Return the (X, Y) coordinate for the center point of the cell that contains the specified text.  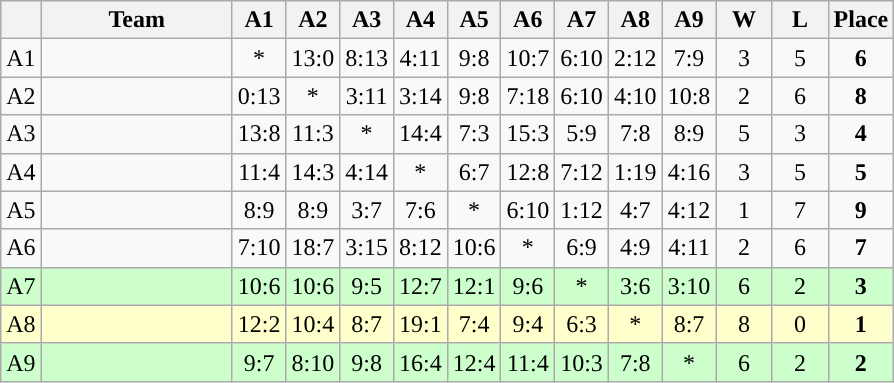
2:12 (635, 58)
11:3 (313, 134)
1:19 (635, 172)
14:4 (420, 134)
4 (861, 134)
12:7 (420, 286)
19:1 (420, 324)
3:10 (689, 286)
6:7 (474, 172)
4:7 (635, 210)
3:15 (367, 248)
15:3 (528, 134)
7:4 (474, 324)
Team (136, 20)
7:10 (259, 248)
7:6 (420, 210)
3:11 (367, 96)
4:14 (367, 172)
9:6 (528, 286)
3:7 (367, 210)
12:1 (474, 286)
12:4 (474, 362)
0 (800, 324)
6:3 (582, 324)
4:16 (689, 172)
W (744, 20)
13:0 (313, 58)
7:18 (528, 96)
5:9 (582, 134)
12:8 (528, 172)
9:5 (367, 286)
3:6 (635, 286)
13:8 (259, 134)
16:4 (420, 362)
10:3 (582, 362)
10:4 (313, 324)
1:12 (582, 210)
7:3 (474, 134)
8:13 (367, 58)
9 (861, 210)
0:13 (259, 96)
14:3 (313, 172)
4:9 (635, 248)
10:7 (528, 58)
18:7 (313, 248)
8:12 (420, 248)
3:14 (420, 96)
9:7 (259, 362)
7:12 (582, 172)
6:9 (582, 248)
8:10 (313, 362)
4:12 (689, 210)
7:9 (689, 58)
4:10 (635, 96)
L (800, 20)
10:8 (689, 96)
12:2 (259, 324)
9:4 (528, 324)
Place (861, 20)
